Find where the given text appears and provide that cell's center as [x, y] coordinate. 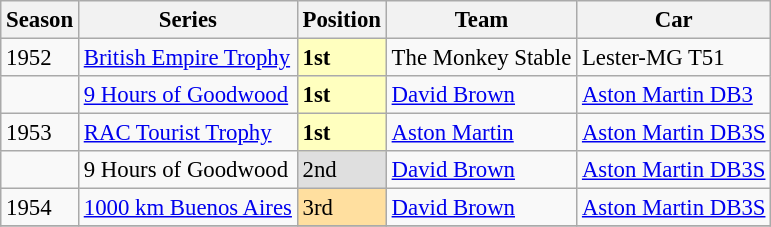
1953 [40, 133]
1954 [40, 208]
Aston Martin DB3 [674, 95]
3rd [342, 208]
British Empire Trophy [188, 58]
Series [188, 20]
Team [481, 20]
1000 km Buenos Aires [188, 208]
RAC Tourist Trophy [188, 133]
The Monkey Stable [481, 58]
1952 [40, 58]
Position [342, 20]
Aston Martin [481, 133]
Car [674, 20]
2nd [342, 170]
Lester-MG T51 [674, 58]
Season [40, 20]
